Output the (X, Y) coordinate of the center of the cell containing the given text.  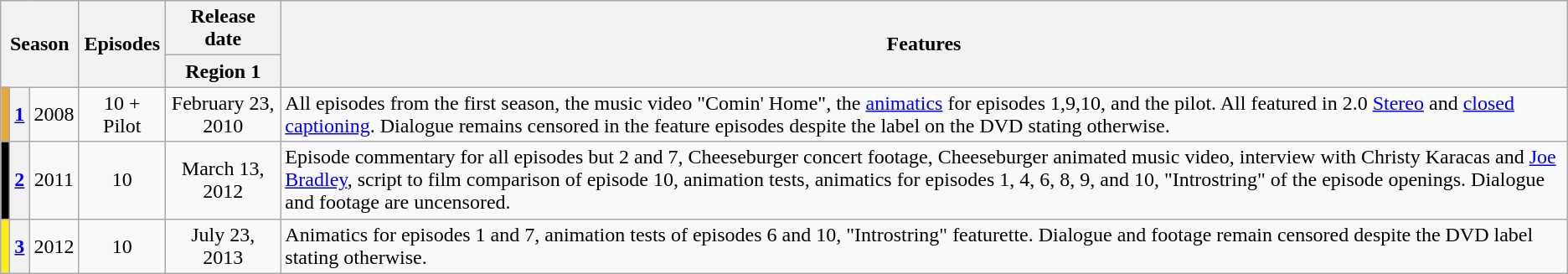
10 + Pilot (122, 114)
Release date (223, 28)
Season (40, 44)
Region 1 (223, 71)
2008 (54, 114)
3 (20, 246)
Features (924, 44)
July 23, 2013 (223, 246)
2011 (54, 180)
February 23, 2010 (223, 114)
1 (20, 114)
2 (20, 180)
March 13, 2012 (223, 180)
Episodes (122, 44)
2012 (54, 246)
